Scan for the cell matching the given text and deliver its [X, Y] coordinate at center. 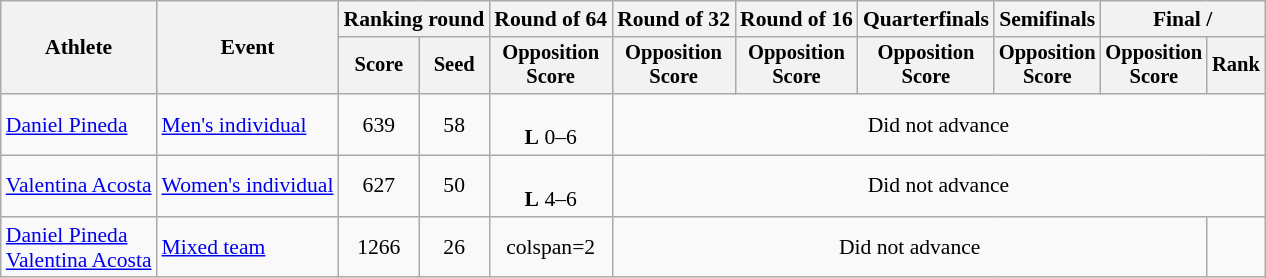
Athlete [79, 48]
26 [454, 248]
Round of 64 [550, 19]
Round of 32 [674, 19]
L 0–6 [550, 124]
Rank [1236, 66]
Ranking round [414, 19]
Mixed team [248, 248]
50 [454, 186]
58 [454, 124]
Men's individual [248, 124]
Semifinals [1048, 19]
L 4–6 [550, 186]
Seed [454, 66]
Round of 16 [796, 19]
Valentina Acosta [79, 186]
Quarterfinals [926, 19]
Score [380, 66]
Women's individual [248, 186]
1266 [380, 248]
Event [248, 48]
Daniel PinedaValentina Acosta [79, 248]
Final / [1183, 19]
639 [380, 124]
627 [380, 186]
colspan=2 [550, 248]
Daniel Pineda [79, 124]
